Detect which cell encompasses the target text, then output its (x, y) center coordinate. 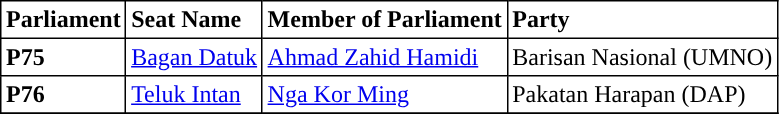
Teluk Intan (194, 95)
Barisan Nasional (UMNO) (642, 57)
Ahmad Zahid Hamidi (384, 57)
Nga Kor Ming (384, 95)
Party (642, 20)
Member of Parliament (384, 20)
Bagan Datuk (194, 57)
Parliament (64, 20)
Pakatan Harapan (DAP) (642, 95)
P76 (64, 95)
P75 (64, 57)
Seat Name (194, 20)
